Return [x, y] of the center of cell containing provided text 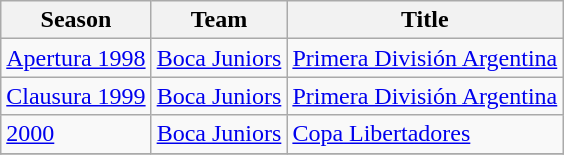
Title [425, 20]
Clausura 1999 [76, 96]
2000 [76, 134]
Team [219, 20]
Season [76, 20]
Apertura 1998 [76, 58]
Copa Libertadores [425, 134]
